Identify which cell holds the provided text, then report its (x, y) central coordinate. 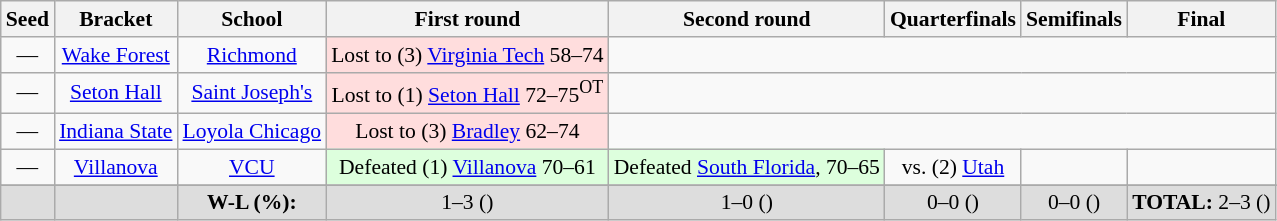
School (252, 19)
Seton Hall (116, 92)
Bracket (116, 19)
Indiana State (116, 132)
Richmond (252, 55)
Seed (28, 19)
TOTAL: 2–3 () (1201, 203)
Saint Joseph's (252, 92)
Semifinals (1074, 19)
Quarterfinals (953, 19)
vs. (2) Utah (953, 167)
Second round (747, 19)
1–0 () (747, 203)
First round (468, 19)
Defeated South Florida, 70–65 (747, 167)
Lost to (3) Virginia Tech 58–74 (468, 55)
Wake Forest (116, 55)
1–3 () (468, 203)
VCU (252, 167)
Lost to (1) Seton Hall 72–75OT (468, 92)
Lost to (3) Bradley 62–74 (468, 132)
Final (1201, 19)
Defeated (1) Villanova 70–61 (468, 167)
Villanova (116, 167)
W-L (%): (252, 203)
Loyola Chicago (252, 132)
